Search for the cell housing the specified text and yield its (x, y) center coordinate. 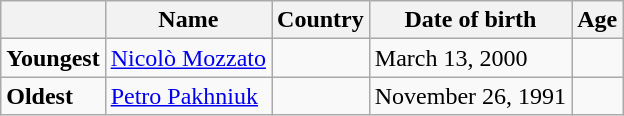
November 26, 1991 (470, 96)
Date of birth (470, 20)
Age (598, 20)
Country (321, 20)
Petro Pakhniuk (188, 96)
Youngest (53, 58)
Nicolò Mozzato (188, 58)
March 13, 2000 (470, 58)
Name (188, 20)
Oldest (53, 96)
